Find where the given text appears and provide that cell's center as (X, Y) coordinate. 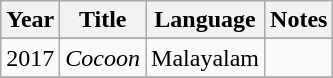
Malayalam (206, 58)
Language (206, 20)
Cocoon (103, 58)
2017 (30, 58)
Notes (299, 20)
Year (30, 20)
Title (103, 20)
